Capture the cell that displays the provided text and extract its [X, Y] central coordinate. 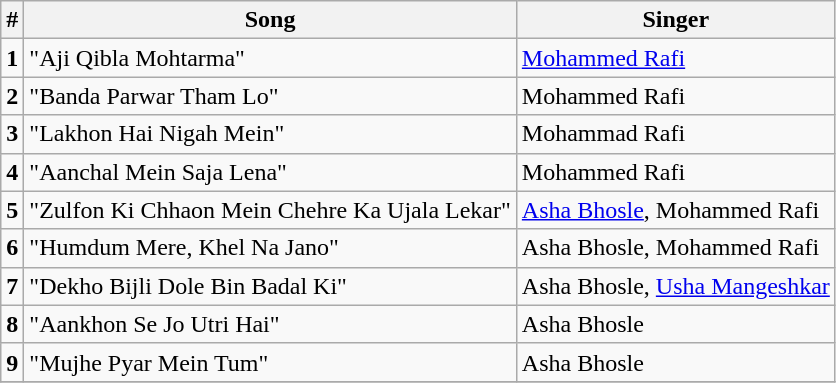
9 [12, 362]
"Dekho Bijli Dole Bin Badal Ki" [270, 286]
"Aankhon Se Jo Utri Hai" [270, 324]
7 [12, 286]
6 [12, 248]
Singer [676, 20]
Song [270, 20]
3 [12, 134]
Mohammad Rafi [676, 134]
"Aji Qibla Mohtarma" [270, 58]
"Mujhe Pyar Mein Tum" [270, 362]
"Lakhon Hai Nigah Mein" [270, 134]
"Aanchal Mein Saja Lena" [270, 172]
1 [12, 58]
5 [12, 210]
"Banda Parwar Tham Lo" [270, 96]
Asha Bhosle, Usha Mangeshkar [676, 286]
2 [12, 96]
8 [12, 324]
"Humdum Mere, Khel Na Jano" [270, 248]
4 [12, 172]
# [12, 20]
"Zulfon Ki Chhaon Mein Chehre Ka Ujala Lekar" [270, 210]
